From the cell containing the given text, extract its center point as (X, Y) coordinate. 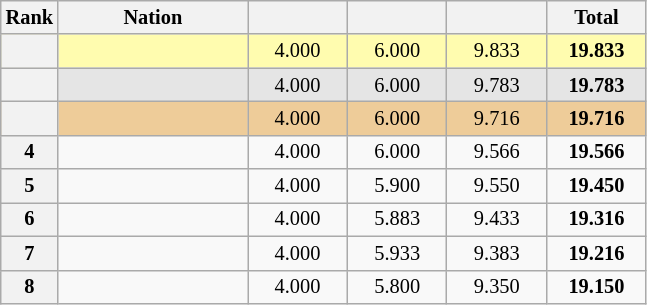
Total (597, 17)
9.350 (497, 287)
9.833 (497, 51)
5.900 (397, 186)
5.933 (397, 253)
9.783 (497, 85)
19.316 (597, 219)
19.450 (597, 186)
19.783 (597, 85)
19.150 (597, 287)
5.883 (397, 219)
19.716 (597, 118)
7 (30, 253)
9.716 (497, 118)
9.550 (497, 186)
4 (30, 152)
9.566 (497, 152)
Rank (30, 17)
19.566 (597, 152)
9.383 (497, 253)
6 (30, 219)
5 (30, 186)
5.800 (397, 287)
19.833 (597, 51)
19.216 (597, 253)
9.433 (497, 219)
8 (30, 287)
Nation (153, 17)
